For the text-containing cell, return its midpoint in [x, y] coordinate format. 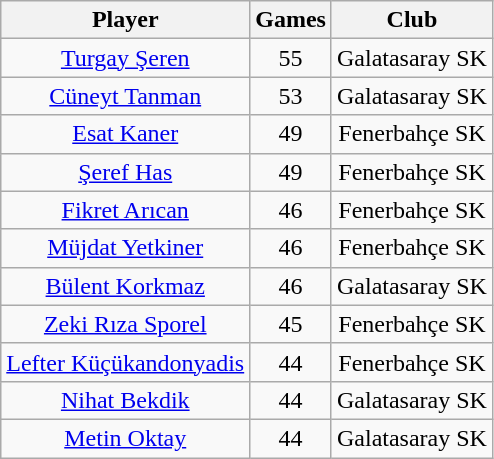
55 [291, 58]
Müjdat Yetkiner [126, 248]
Lefter Küçükandonyadis [126, 362]
Cüneyt Tanman [126, 96]
Şeref Has [126, 172]
Metin Oktay [126, 438]
Player [126, 20]
Esat Kaner [126, 134]
Club [412, 20]
45 [291, 324]
Bülent Korkmaz [126, 286]
Zeki Rıza Sporel [126, 324]
Fikret Arıcan [126, 210]
Turgay Şeren [126, 58]
53 [291, 96]
Games [291, 20]
Nihat Bekdik [126, 400]
